Scan for the cell matching the given text and deliver its [x, y] coordinate at center. 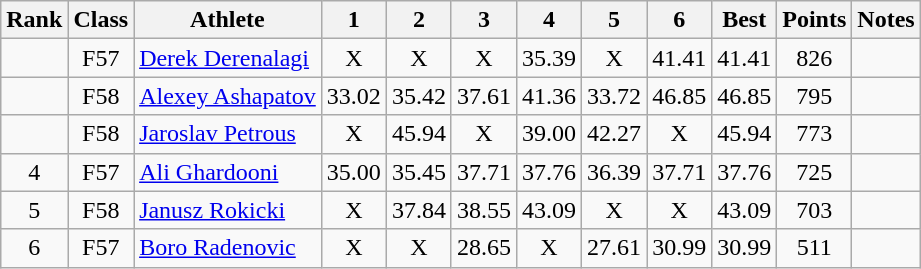
Alexey Ashapatov [228, 96]
703 [814, 210]
Notes [886, 20]
33.72 [614, 96]
826 [814, 58]
Jaroslav Petrous [228, 134]
39.00 [548, 134]
773 [814, 134]
Janusz Rokicki [228, 210]
42.27 [614, 134]
33.02 [354, 96]
795 [814, 96]
37.61 [484, 96]
37.84 [418, 210]
1 [354, 20]
35.39 [548, 58]
Best [744, 20]
725 [814, 172]
41.36 [548, 96]
511 [814, 248]
2 [418, 20]
Points [814, 20]
3 [484, 20]
38.55 [484, 210]
Rank [34, 20]
36.39 [614, 172]
28.65 [484, 248]
35.45 [418, 172]
Ali Ghardooni [228, 172]
Boro Radenovic [228, 248]
Class [101, 20]
35.42 [418, 96]
Athlete [228, 20]
Derek Derenalagi [228, 58]
27.61 [614, 248]
35.00 [354, 172]
